Find where the given text appears and provide that cell's center as [X, Y] coordinate. 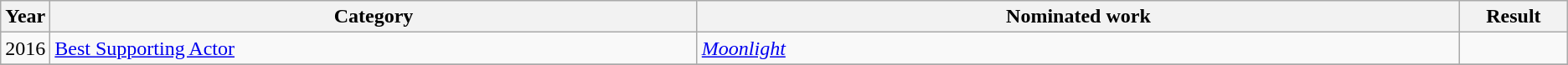
Nominated work [1078, 17]
Moonlight [1078, 48]
Year [25, 17]
Result [1514, 17]
Best Supporting Actor [374, 48]
2016 [25, 48]
Category [374, 17]
